Output the (x, y) coordinate of the center of the cell containing the given text.  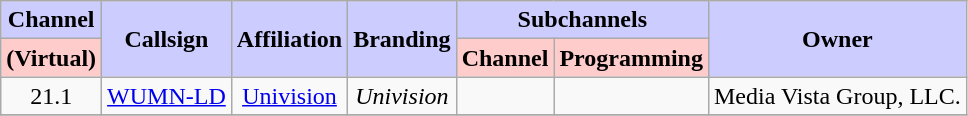
WUMN-LD (167, 96)
Owner (837, 39)
Callsign (167, 39)
Media Vista Group, LLC. (837, 96)
Programming (632, 58)
21.1 (52, 96)
Affiliation (289, 39)
(Virtual) (52, 58)
Branding (402, 39)
Subchannels (582, 20)
